Output the [x, y] coordinate of the center of the cell containing the given text.  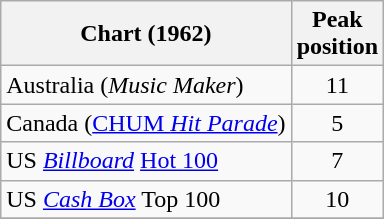
US Billboard Hot 100 [146, 161]
Canada (CHUM Hit Parade) [146, 123]
Peakposition [337, 34]
7 [337, 161]
5 [337, 123]
Australia (Music Maker) [146, 85]
11 [337, 85]
10 [337, 199]
Chart (1962) [146, 34]
US Cash Box Top 100 [146, 199]
